Find where the given text appears and provide that cell's center as [x, y] coordinate. 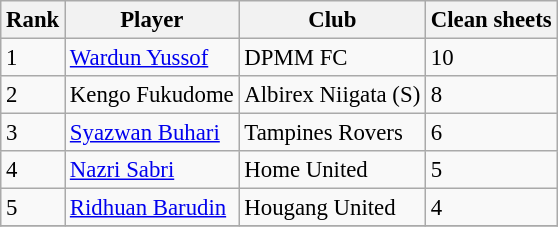
Nazri Sabri [152, 170]
Club [332, 20]
DPMM FC [332, 58]
Wardun Yussof [152, 58]
Hougang United [332, 208]
Clean sheets [492, 20]
10 [492, 58]
Rank [33, 20]
Syazwan Buhari [152, 133]
Player [152, 20]
Ridhuan Barudin [152, 208]
Albirex Niigata (S) [332, 95]
Tampines Rovers [332, 133]
Home United [332, 170]
3 [33, 133]
2 [33, 95]
6 [492, 133]
8 [492, 95]
1 [33, 58]
Kengo Fukudome [152, 95]
